Scan for the cell matching the given text and deliver its [x, y] coordinate at center. 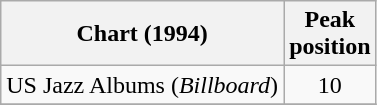
10 [330, 85]
US Jazz Albums (Billboard) [142, 85]
Chart (1994) [142, 34]
Peakposition [330, 34]
